Search for the cell housing the specified text and yield its (X, Y) center coordinate. 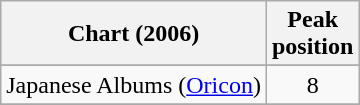
Japanese Albums (Oricon) (134, 85)
Peakposition (312, 34)
8 (312, 85)
Chart (2006) (134, 34)
